Identify which cell holds the provided text, then report its [X, Y] central coordinate. 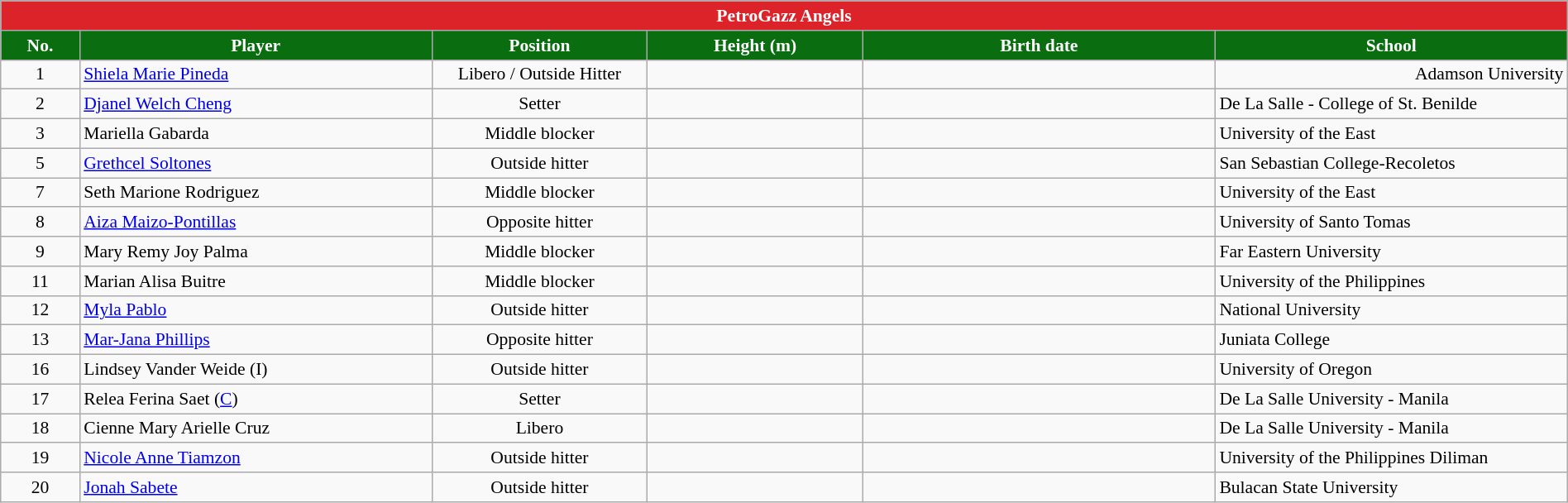
Seth Marione Rodriguez [256, 193]
Mary Remy Joy Palma [256, 251]
Player [256, 46]
Libero [539, 429]
Relea Ferina Saet (C) [256, 399]
Juniata College [1391, 340]
Nicole Anne Tiamzon [256, 458]
20 [40, 487]
Lindsey Vander Weide (I) [256, 370]
Djanel Welch Cheng [256, 104]
University of Santo Tomas [1391, 223]
Libero / Outside Hitter [539, 74]
University of Oregon [1391, 370]
Height (m) [756, 46]
Myla Pablo [256, 310]
2 [40, 104]
School [1391, 46]
Marian Alisa Buitre [256, 281]
Far Eastern University [1391, 251]
No. [40, 46]
19 [40, 458]
Grethcel Soltones [256, 163]
University of the Philippines [1391, 281]
3 [40, 134]
San Sebastian College-Recoletos [1391, 163]
Position [539, 46]
17 [40, 399]
Shiela Marie Pineda [256, 74]
Cienne Mary Arielle Cruz [256, 429]
13 [40, 340]
Adamson University [1391, 74]
National University [1391, 310]
PetroGazz Angels [784, 16]
7 [40, 193]
Jonah Sabete [256, 487]
Aiza Maizo-Pontillas [256, 223]
University of the Philippines Diliman [1391, 458]
18 [40, 429]
Birth date [1039, 46]
12 [40, 310]
5 [40, 163]
16 [40, 370]
Bulacan State University [1391, 487]
11 [40, 281]
Mar-Jana Phillips [256, 340]
De La Salle - College of St. Benilde [1391, 104]
9 [40, 251]
Mariella Gabarda [256, 134]
1 [40, 74]
8 [40, 223]
